Return (X, Y) of the center of cell containing provided text 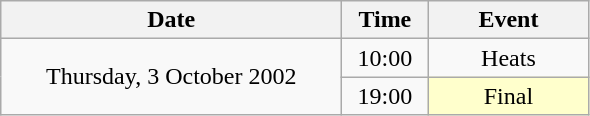
Heats (508, 58)
10:00 (385, 58)
Time (385, 20)
Date (172, 20)
Event (508, 20)
19:00 (385, 96)
Thursday, 3 October 2002 (172, 77)
Final (508, 96)
